Find where the given text appears and provide that cell's center as (x, y) coordinate. 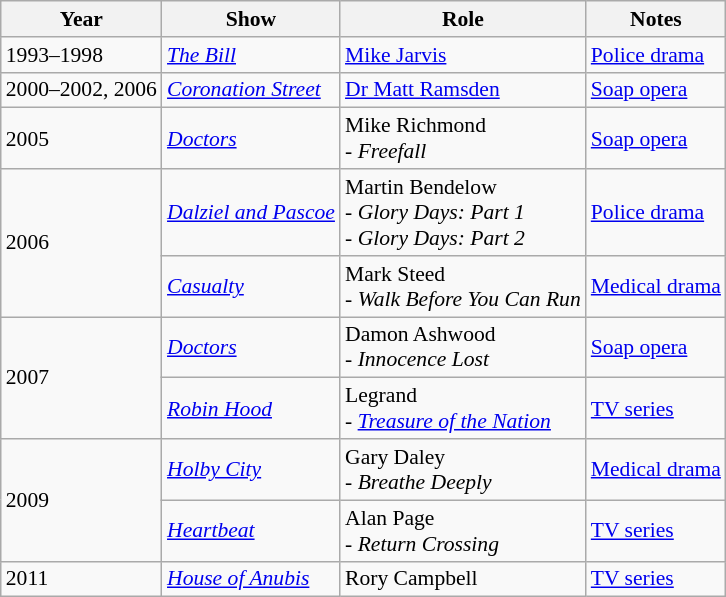
2005 (82, 138)
Notes (656, 19)
Coronation Street (251, 90)
2011 (82, 579)
Role (463, 19)
Rory Campbell (463, 579)
Dr Matt Ramsden (463, 90)
Heartbeat (251, 530)
Mark Steed- Walk Before You Can Run (463, 286)
Robin Hood (251, 408)
2007 (82, 378)
Casualty (251, 286)
Damon Ashwood- Innocence Lost (463, 348)
Legrand- Treasure of the Nation (463, 408)
1993–1998 (82, 55)
Holby City (251, 470)
Mike Richmond- Freefall (463, 138)
Mike Jarvis (463, 55)
Alan Page- Return Crossing (463, 530)
Dalziel and Pascoe (251, 212)
Year (82, 19)
2006 (82, 243)
Show (251, 19)
The Bill (251, 55)
House of Anubis (251, 579)
Gary Daley- Breathe Deeply (463, 470)
Martin Bendelow- Glory Days: Part 1 - Glory Days: Part 2 (463, 212)
2009 (82, 500)
2000–2002, 2006 (82, 90)
